Locate the cell with the specified text and output its (X, Y) center coordinate. 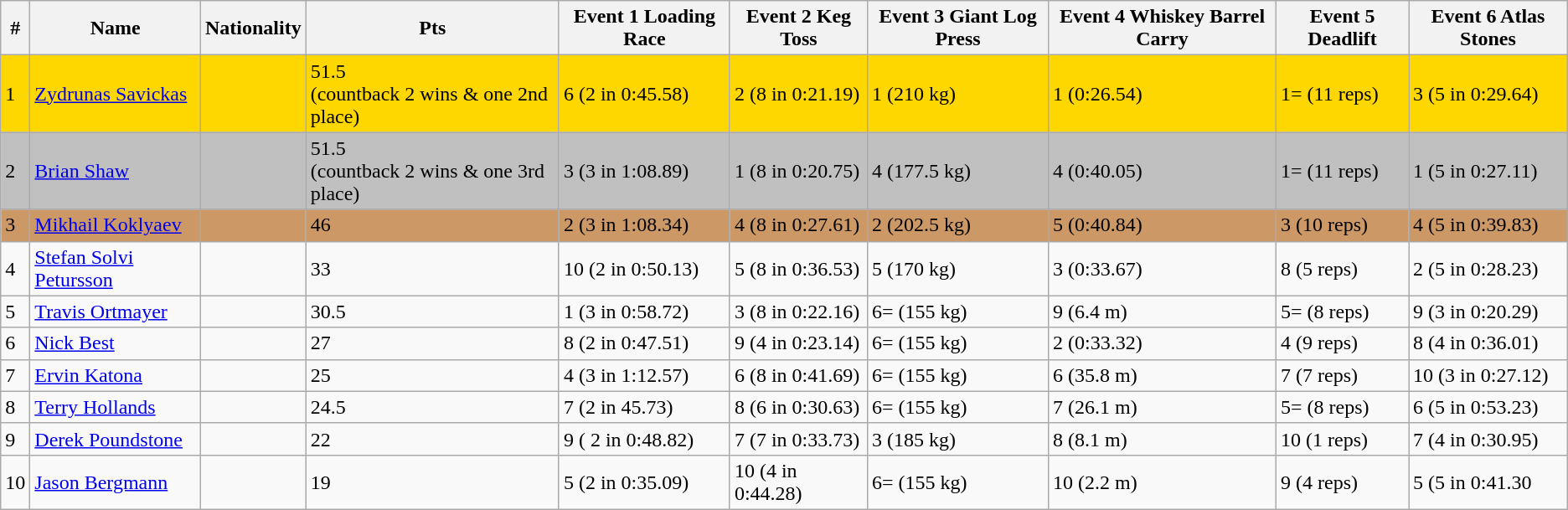
6 (15, 343)
24.5 (432, 407)
4 (15, 268)
30.5 (432, 312)
3 (5 in 0:29.64) (1488, 94)
2 (3 in 1:08.34) (644, 225)
3 (185 kg) (958, 439)
8 (6 in 0:30.63) (798, 407)
Brian Shaw (116, 171)
10 (3 in 0:27.12) (1488, 375)
Mikhail Koklyaev (116, 225)
Nick Best (116, 343)
8 (2 in 0:47.51) (644, 343)
Event 4 Whiskey Barrel Carry (1163, 28)
9 (15, 439)
5 (15, 312)
7 (7 in 0:33.73) (798, 439)
9 (6.4 m) (1163, 312)
19 (432, 482)
8 (8.1 m) (1163, 439)
4 (177.5 kg) (958, 171)
9 (4 reps) (1343, 482)
10 (15, 482)
Event 3 Giant Log Press (958, 28)
33 (432, 268)
Name (116, 28)
# (15, 28)
Event 6 Atlas Stones (1488, 28)
51.5 (countback 2 wins & one 2nd place) (432, 94)
7 (26.1 m) (1163, 407)
5 (5 in 0:41.30 (1488, 482)
3 (15, 225)
2 (0:33.32) (1163, 343)
Ervin Katona (116, 375)
1 (3 in 0:58.72) (644, 312)
8 (5 reps) (1343, 268)
2 (8 in 0:21.19) (798, 94)
Jason Bergmann (116, 482)
25 (432, 375)
1 (15, 94)
8 (4 in 0:36.01) (1488, 343)
1 (8 in 0:20.75) (798, 171)
27 (432, 343)
7 (15, 375)
10 (2 in 0:50.13) (644, 268)
1 (210 kg) (958, 94)
Travis Ortmayer (116, 312)
6 (5 in 0:53.23) (1488, 407)
Nationality (253, 28)
3 (8 in 0:22.16) (798, 312)
8 (15, 407)
Event 2 Keg Toss (798, 28)
3 (3 in 1:08.89) (644, 171)
Stefan Solvi Petursson (116, 268)
6 (2 in 0:45.58) (644, 94)
Event 1 Loading Race (644, 28)
7 (7 reps) (1343, 375)
5 (8 in 0:36.53) (798, 268)
Pts (432, 28)
46 (432, 225)
10 (4 in 0:44.28) (798, 482)
9 ( 2 in 0:48.82) (644, 439)
5 (2 in 0:35.09) (644, 482)
22 (432, 439)
3 (0:33.67) (1163, 268)
4 (3 in 1:12.57) (644, 375)
6 (35.8 m) (1163, 375)
9 (4 in 0:23.14) (798, 343)
1 (0:26.54) (1163, 94)
5 (0:40.84) (1163, 225)
Terry Hollands (116, 407)
2 (5 in 0:28.23) (1488, 268)
Event 5 Deadlift (1343, 28)
7 (4 in 0:30.95) (1488, 439)
10 (2.2 m) (1163, 482)
4 (9 reps) (1343, 343)
6 (8 in 0:41.69) (798, 375)
4 (5 in 0:39.83) (1488, 225)
4 (8 in 0:27.61) (798, 225)
51.5 (countback 2 wins & one 3rd place) (432, 171)
1 (5 in 0:27.11) (1488, 171)
2 (15, 171)
4 (0:40.05) (1163, 171)
Derek Poundstone (116, 439)
2 (202.5 kg) (958, 225)
10 (1 reps) (1343, 439)
7 (2 in 45.73) (644, 407)
3 (10 reps) (1343, 225)
5 (170 kg) (958, 268)
Zydrunas Savickas (116, 94)
9 (3 in 0:20.29) (1488, 312)
